Capture the cell that displays the provided text and extract its (X, Y) central coordinate. 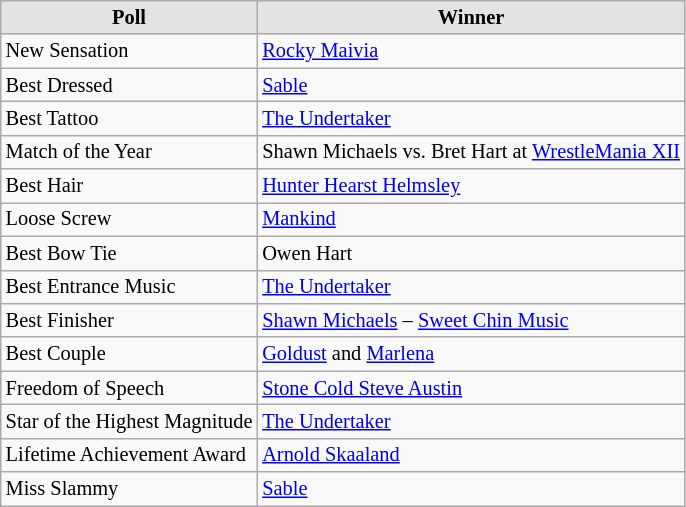
Best Couple (130, 354)
Best Entrance Music (130, 287)
Shawn Michaels – Sweet Chin Music (471, 320)
Stone Cold Steve Austin (471, 388)
Best Dressed (130, 85)
Best Bow Tie (130, 253)
Miss Slammy (130, 489)
New Sensation (130, 51)
Star of the Highest Magnitude (130, 421)
Freedom of Speech (130, 388)
Hunter Hearst Helmsley (471, 186)
Rocky Maivia (471, 51)
Owen Hart (471, 253)
Best Hair (130, 186)
Match of the Year (130, 152)
Goldust and Marlena (471, 354)
Winner (471, 17)
Lifetime Achievement Award (130, 455)
Best Finisher (130, 320)
Shawn Michaels vs. Bret Hart at WrestleMania XII (471, 152)
Arnold Skaaland (471, 455)
Loose Screw (130, 219)
Mankind (471, 219)
Poll (130, 17)
Best Tattoo (130, 118)
